Extract the (X, Y) coordinate from the center of the cell holding the provided text.  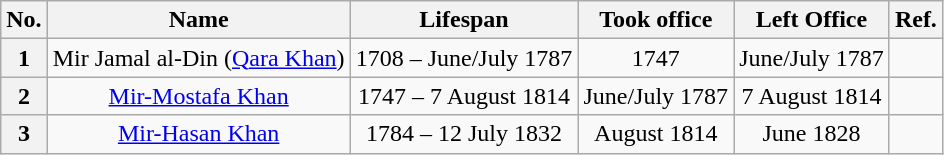
No. (24, 20)
June 1828 (812, 134)
Ref. (916, 20)
August 1814 (656, 134)
Took office (656, 20)
Mir Jamal al-Din (Qara Khan) (198, 58)
Lifespan (464, 20)
2 (24, 96)
Mir-Mostafa Khan (198, 96)
1747 – 7 August 1814 (464, 96)
3 (24, 134)
1747 (656, 58)
7 August 1814 (812, 96)
1 (24, 58)
Left Office (812, 20)
1708 – June/July 1787 (464, 58)
Mir-Hasan Khan (198, 134)
Name (198, 20)
1784 – 12 July 1832 (464, 134)
